Return [x, y] of the center of cell containing provided text 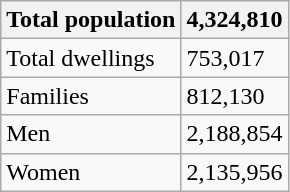
Women [91, 172]
Total dwellings [91, 58]
Total population [91, 20]
2,135,956 [234, 172]
2,188,854 [234, 134]
Men [91, 134]
Families [91, 96]
812,130 [234, 96]
753,017 [234, 58]
4,324,810 [234, 20]
